Extract the [X, Y] coordinate from the center of the cell holding the provided text.  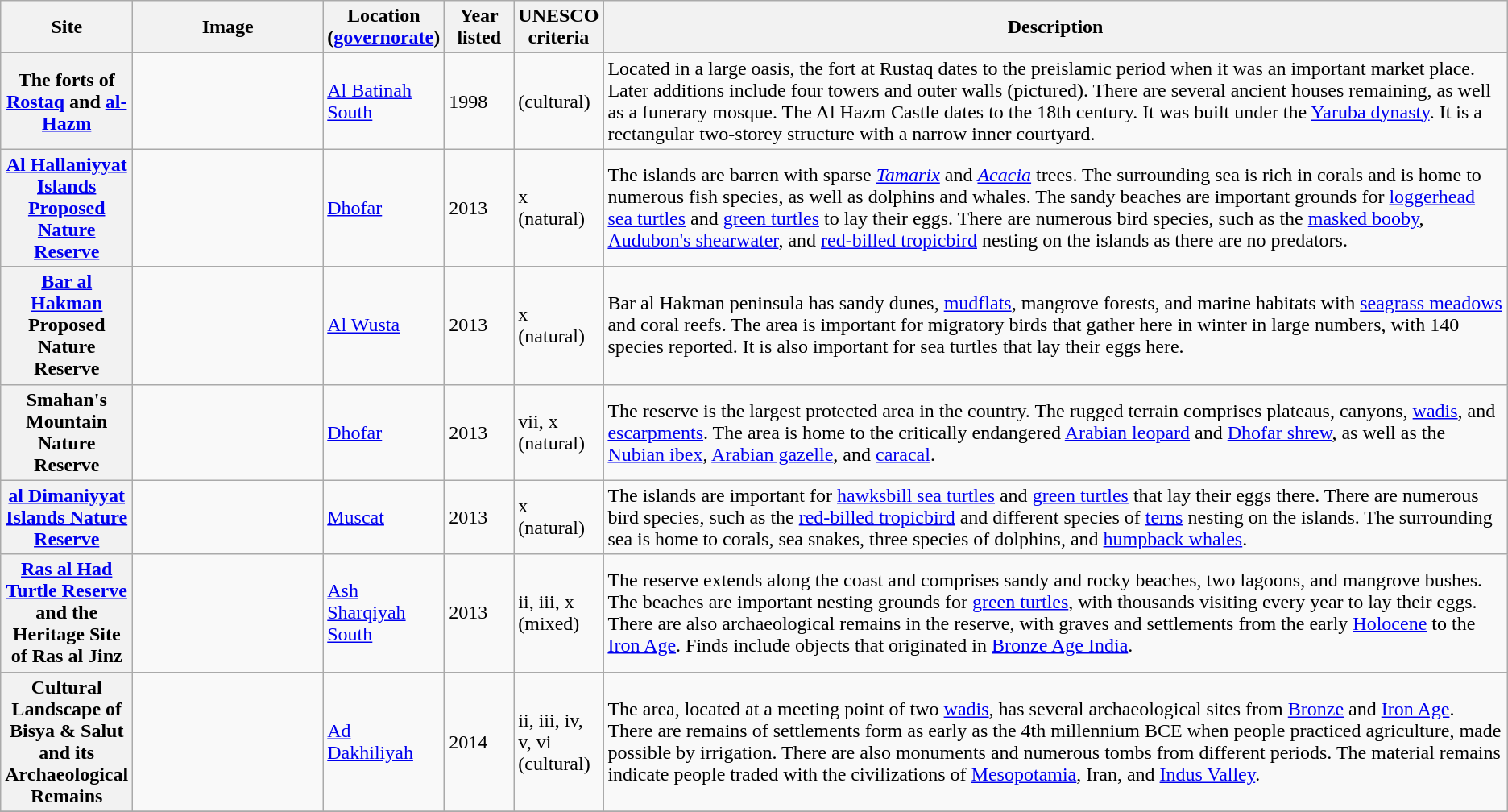
Bar al Hakman Proposed Nature Reserve [67, 325]
Al Wusta [383, 325]
UNESCO criteria [559, 27]
Muscat [383, 517]
Al Batinah South [383, 101]
Al Hallaniyyat Islands Proposed Nature Reserve [67, 208]
2014 [479, 741]
Description [1055, 27]
Smahan's Mountain Nature Reserve [67, 432]
Cultural Landscape of Bisya & Salut and its Archaeological Remains [67, 741]
ii, iii, iv, v, vi (cultural) [559, 741]
Ad Dakhiliyah [383, 741]
vii, x (natural) [559, 432]
Location (governorate) [383, 27]
Ras al Had Turtle Reserve and the Heritage Site of Ras al Jinz [67, 613]
Ash Sharqiyah South [383, 613]
1998 [479, 101]
Year listed [479, 27]
(cultural) [559, 101]
Site [67, 27]
al Dimaniyyat Islands Nature Reserve [67, 517]
The forts of Rostaq and al-Hazm [67, 101]
ii, iii, x (mixed) [559, 613]
Image [228, 27]
